Determine the [x, y] coordinate at the center of the cell enclosing the given text.  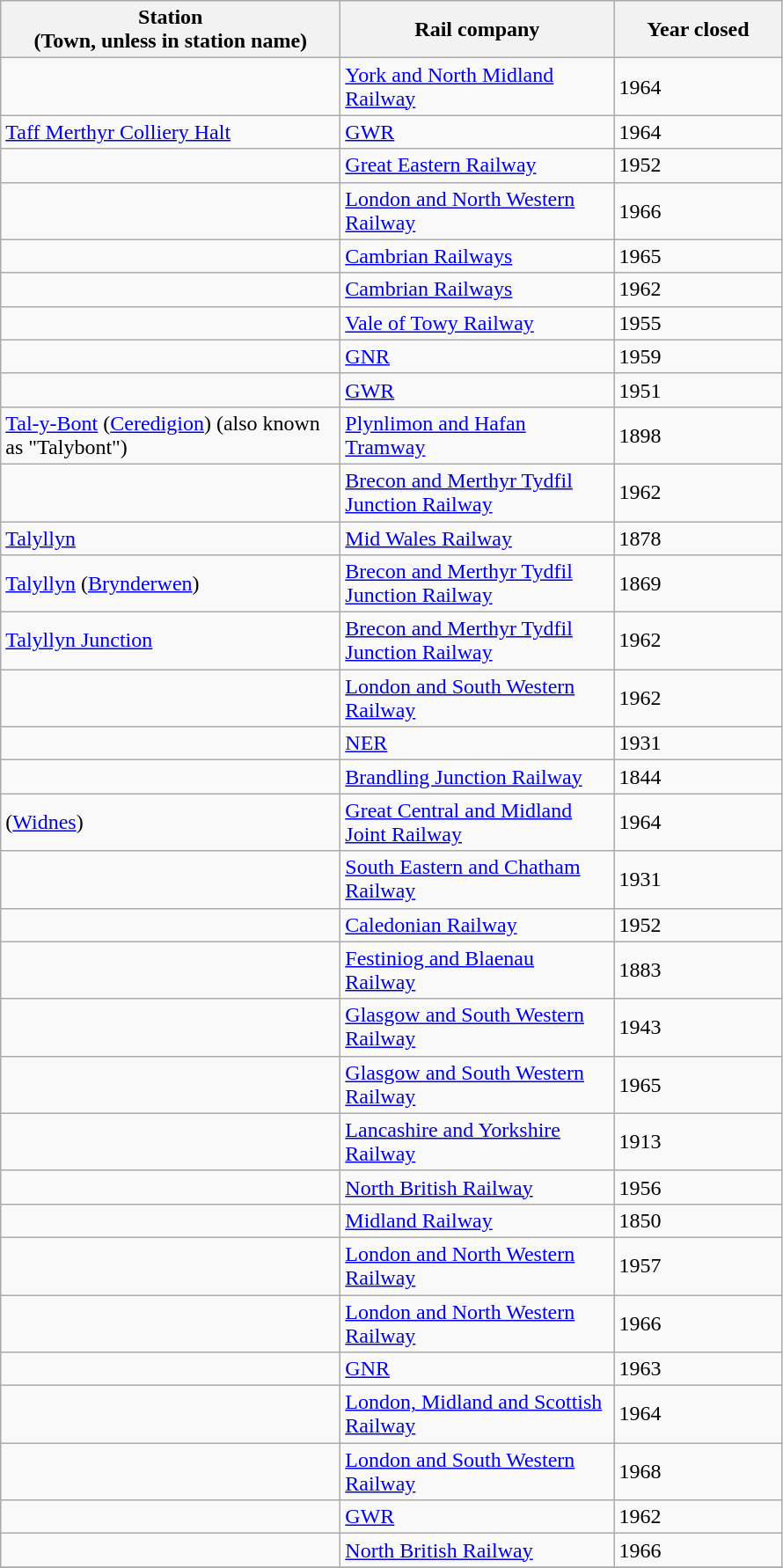
Talyllyn (Brynderwen) [171, 584]
Talyllyn [171, 538]
Great Central and Midland Joint Railway [477, 822]
Brandling Junction Railway [477, 777]
1850 [699, 1220]
1957 [699, 1265]
1951 [699, 390]
1959 [699, 356]
Lancashire and Yorkshire Railway [477, 1142]
1898 [699, 435]
1878 [699, 538]
1955 [699, 323]
Rail company [477, 30]
Year closed [699, 30]
Station(Town, unless in station name) [171, 30]
1943 [699, 1028]
Plynlimon and Hafan Tramway [477, 435]
Festiniog and Blaenau Railway [477, 970]
(Widnes) [171, 822]
1844 [699, 777]
1883 [699, 970]
South Eastern and Chatham Railway [477, 880]
Tal-y-Bont (Ceredigion) (also known as "Talybont") [171, 435]
London, Midland and Scottish Railway [477, 1415]
Vale of Towy Railway [477, 323]
Caledonian Railway [477, 925]
1968 [699, 1471]
1963 [699, 1369]
1956 [699, 1187]
1869 [699, 584]
Midland Railway [477, 1220]
York and North Midland Railway [477, 86]
Talyllyn Junction [171, 641]
1913 [699, 1142]
Mid Wales Railway [477, 538]
Taff Merthyr Colliery Halt [171, 132]
Great Eastern Railway [477, 165]
NER [477, 744]
